For the text-containing cell, return its midpoint in [X, Y] coordinate format. 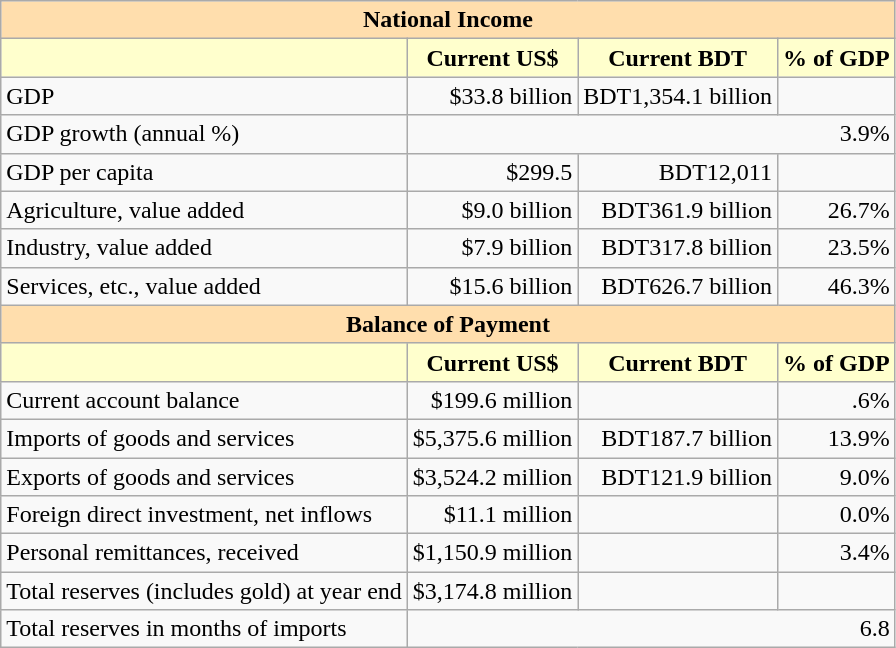
Personal remittances, received [204, 553]
$33.8 billion [492, 96]
3.9% [651, 134]
GDP growth (annual %) [204, 134]
$199.6 million [492, 400]
BDT12,011 [678, 172]
$299.5 [492, 172]
23.5% [836, 248]
Services, etc., value added [204, 286]
Agriculture, value added [204, 210]
6.8 [651, 629]
BDT121.9 billion [678, 477]
Exports of goods and services [204, 477]
BDT1,354.1 billion [678, 96]
GDP [204, 96]
Total reserves (includes gold) at year end [204, 591]
$1,150.9 million [492, 553]
Total reserves in months of imports [204, 629]
13.9% [836, 438]
$7.9 billion [492, 248]
Imports of goods and services [204, 438]
BDT626.7 billion [678, 286]
0.0% [836, 515]
BDT317.8 billion [678, 248]
9.0% [836, 477]
BDT187.7 billion [678, 438]
$11.1 million [492, 515]
26.7% [836, 210]
$3,174.8 million [492, 591]
$15.6 billion [492, 286]
$5,375.6 million [492, 438]
Industry, value added [204, 248]
46.3% [836, 286]
National Income [448, 20]
Balance of Payment [448, 324]
GDP per capita [204, 172]
$3,524.2 million [492, 477]
BDT361.9 billion [678, 210]
.6% [836, 400]
3.4% [836, 553]
$9.0 billion [492, 210]
Foreign direct investment, net inflows [204, 515]
Current account balance [204, 400]
